Capture the cell that displays the provided text and extract its [x, y] central coordinate. 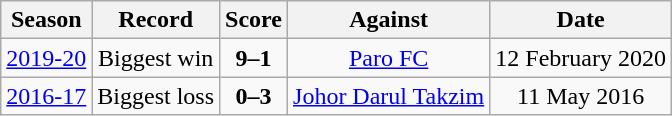
12 February 2020 [581, 58]
0–3 [254, 96]
Record [156, 20]
Date [581, 20]
Season [46, 20]
Against [389, 20]
Biggest win [156, 58]
Johor Darul Takzim [389, 96]
Biggest loss [156, 96]
11 May 2016 [581, 96]
2019-20 [46, 58]
Paro FC [389, 58]
Score [254, 20]
9–1 [254, 58]
2016-17 [46, 96]
